Capture the cell that displays the provided text and extract its (X, Y) central coordinate. 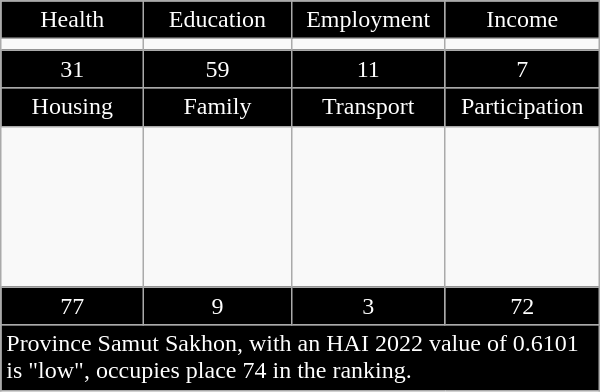
Participation (522, 107)
7 (522, 69)
Family (218, 107)
31 (72, 69)
72 (522, 306)
3 (368, 306)
59 (218, 69)
Employment (368, 20)
11 (368, 69)
9 (218, 306)
Transport (368, 107)
Health (72, 20)
Housing (72, 107)
Income (522, 20)
Education (218, 20)
Province Samut Sakhon, with an HAI 2022 value of 0.6101 is "low", occupies place 74 in the ranking. (300, 358)
77 (72, 306)
